Locate the cell with the specified text and output its [X, Y] center coordinate. 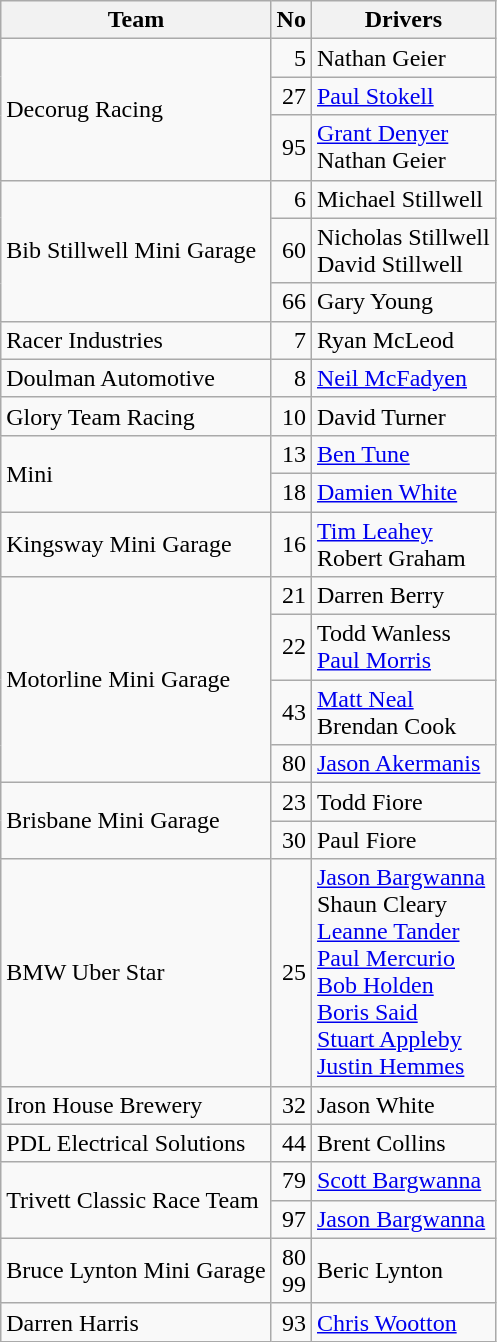
Neil McFadyen [403, 378]
Glory Team Racing [136, 416]
BMW Uber Star [136, 972]
Decorug Racing [136, 110]
Team [136, 20]
Beric Lynton [403, 1270]
13 [291, 454]
Racer Industries [136, 340]
80 [291, 764]
93 [291, 1322]
60 [291, 250]
66 [291, 302]
Jason Bargwanna Shaun Cleary Leanne Tander Paul Mercurio Bob Holden Boris Said Stuart Appleby Justin Hemmes [403, 972]
32 [291, 1105]
Jason White [403, 1105]
Nicholas Stillwell David Stillwell [403, 250]
Damien White [403, 492]
Matt Neal Brendan Cook [403, 712]
23 [291, 802]
Doulman Automotive [136, 378]
Nathan Geier [403, 58]
Todd Wanless Paul Morris [403, 648]
Chris Wootton [403, 1322]
6 [291, 199]
Jason Akermanis [403, 764]
Paul Fiore [403, 840]
Kingsway Mini Garage [136, 544]
David Turner [403, 416]
Mini [136, 473]
Scott Bargwanna [403, 1181]
8099 [291, 1270]
Gary Young [403, 302]
21 [291, 596]
Darren Harris [136, 1322]
Brent Collins [403, 1143]
30 [291, 840]
8 [291, 378]
Brisbane Mini Garage [136, 821]
10 [291, 416]
PDL Electrical Solutions [136, 1143]
97 [291, 1219]
Michael Stillwell [403, 199]
79 [291, 1181]
No [291, 20]
Ryan McLeod [403, 340]
Trivett Classic Race Team [136, 1200]
Todd Fiore [403, 802]
Iron House Brewery [136, 1105]
Drivers [403, 20]
Ben Tune [403, 454]
Bib Stillwell Mini Garage [136, 250]
7 [291, 340]
22 [291, 648]
Darren Berry [403, 596]
Tim Leahey Robert Graham [403, 544]
Jason Bargwanna [403, 1219]
5 [291, 58]
18 [291, 492]
16 [291, 544]
Grant Denyer Nathan Geier [403, 148]
Motorline Mini Garage [136, 680]
44 [291, 1143]
43 [291, 712]
25 [291, 972]
95 [291, 148]
27 [291, 96]
Paul Stokell [403, 96]
Bruce Lynton Mini Garage [136, 1270]
